Provide the (x, y) coordinate of the cell's center where the given text is located.  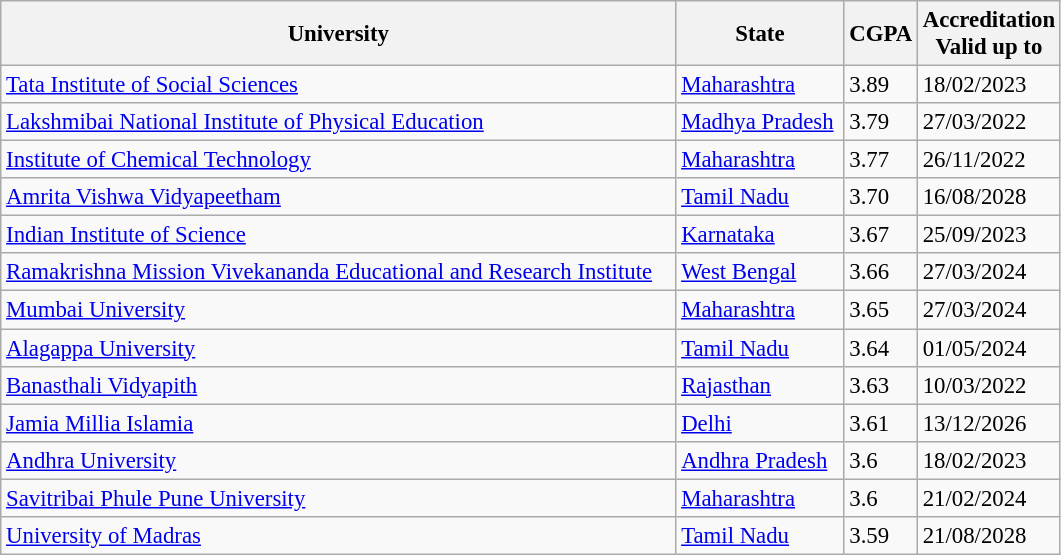
Accreditation Valid up to (988, 34)
Karnataka (760, 235)
Lakshmibai National Institute of Physical Education (338, 122)
Delhi (760, 423)
Andhra Pradesh (760, 460)
27/03/2022 (988, 122)
University (338, 34)
University of Madras (338, 536)
Savitribai Phule Pune University (338, 498)
3.61 (880, 423)
01/05/2024 (988, 348)
Tata Institute of Social Sciences (338, 85)
3.89 (880, 85)
3.70 (880, 197)
3.77 (880, 160)
Jamia Millia Islamia (338, 423)
Alagappa University (338, 348)
3.79 (880, 122)
26/11/2022 (988, 160)
3.64 (880, 348)
Ramakrishna Mission Vivekananda Educational and Research Institute (338, 273)
3.63 (880, 385)
Amrita Vishwa Vidyapeetham (338, 197)
3.67 (880, 235)
Mumbai University (338, 310)
CGPA (880, 34)
25/09/2023 (988, 235)
3.66 (880, 273)
3.59 (880, 536)
16/08/2028 (988, 197)
Institute of Chemical Technology (338, 160)
21/08/2028 (988, 536)
State (760, 34)
West Bengal (760, 273)
Madhya Pradesh (760, 122)
Rajasthan (760, 385)
3.65 (880, 310)
Andhra University (338, 460)
Indian Institute of Science (338, 235)
10/03/2022 (988, 385)
21/02/2024 (988, 498)
Banasthali Vidyapith (338, 385)
13/12/2026 (988, 423)
